Return the (X, Y) coordinate for the center point of the cell that contains the specified text.  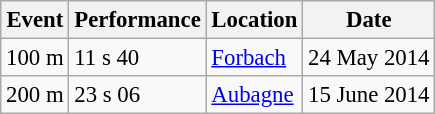
Performance (138, 20)
200 m (35, 95)
Event (35, 20)
100 m (35, 58)
23 s 06 (138, 95)
Date (369, 20)
Forbach (254, 58)
Aubagne (254, 95)
Location (254, 20)
11 s 40 (138, 58)
24 May 2014 (369, 58)
15 June 2014 (369, 95)
